Search for the cell housing the specified text and yield its [X, Y] center coordinate. 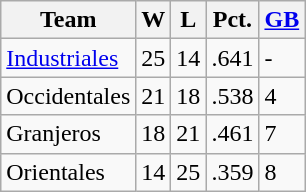
.359 [232, 172]
Industriales [68, 58]
.461 [232, 134]
Team [68, 20]
- [282, 58]
7 [282, 134]
GB [282, 20]
Orientales [68, 172]
Occidentales [68, 96]
W [154, 20]
.641 [232, 58]
4 [282, 96]
.538 [232, 96]
Granjeros [68, 134]
8 [282, 172]
L [188, 20]
Pct. [232, 20]
